Output the (X, Y) coordinate of the center of the cell containing the given text.  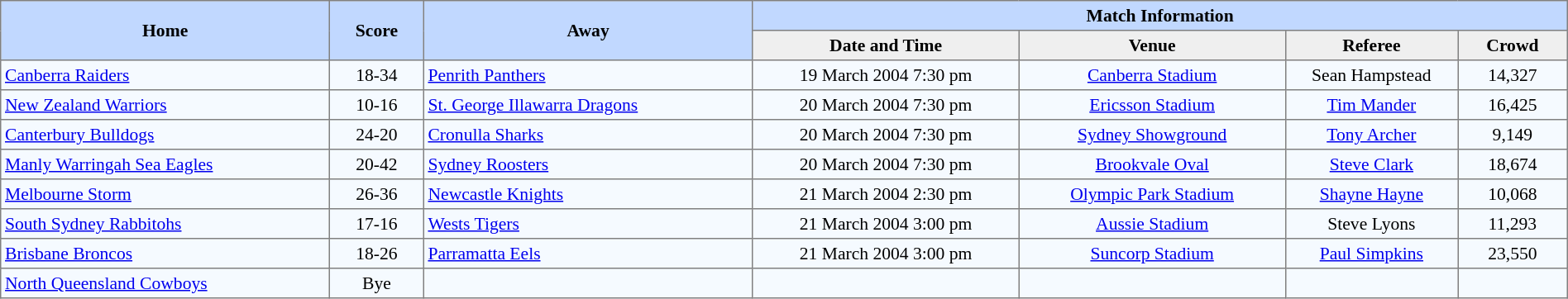
Crowd (1513, 45)
18-26 (377, 254)
26-36 (377, 194)
Canberra Stadium (1152, 75)
Venue (1152, 45)
Away (588, 31)
Sydney Showground (1152, 135)
14,327 (1513, 75)
Suncorp Stadium (1152, 254)
Match Information (1159, 16)
Referee (1371, 45)
Paul Simpkins (1371, 254)
Wests Tigers (588, 224)
10-16 (377, 105)
Brookvale Oval (1152, 164)
Steve Clark (1371, 164)
Sydney Roosters (588, 164)
Home (165, 31)
South Sydney Rabbitohs (165, 224)
21 March 2004 2:30 pm (886, 194)
Shayne Hayne (1371, 194)
10,068 (1513, 194)
16,425 (1513, 105)
Cronulla Sharks (588, 135)
Tim Mander (1371, 105)
Canberra Raiders (165, 75)
Ericsson Stadium (1152, 105)
18,674 (1513, 164)
Aussie Stadium (1152, 224)
Brisbane Broncos (165, 254)
New Zealand Warriors (165, 105)
24-20 (377, 135)
Sean Hampstead (1371, 75)
Penrith Panthers (588, 75)
St. George Illawarra Dragons (588, 105)
Olympic Park Stadium (1152, 194)
Bye (377, 283)
North Queensland Cowboys (165, 283)
20-42 (377, 164)
18-34 (377, 75)
19 March 2004 7:30 pm (886, 75)
Tony Archer (1371, 135)
Melbourne Storm (165, 194)
23,550 (1513, 254)
17-16 (377, 224)
Parramatta Eels (588, 254)
Score (377, 31)
Date and Time (886, 45)
Steve Lyons (1371, 224)
Manly Warringah Sea Eagles (165, 164)
Canterbury Bulldogs (165, 135)
9,149 (1513, 135)
11,293 (1513, 224)
Newcastle Knights (588, 194)
